Search for the cell housing the specified text and yield its [x, y] center coordinate. 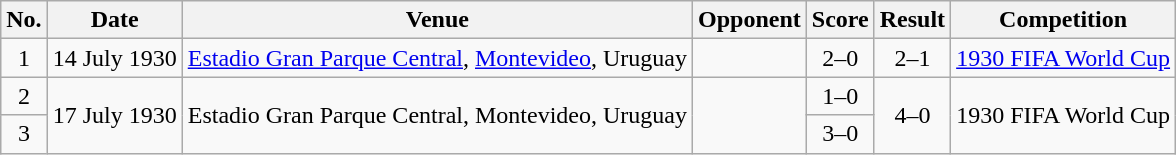
Opponent [750, 20]
Competition [1064, 20]
2–1 [912, 58]
2–0 [840, 58]
1–0 [840, 96]
3 [24, 134]
Venue [437, 20]
4–0 [912, 115]
17 July 1930 [114, 115]
14 July 1930 [114, 58]
Date [114, 20]
No. [24, 20]
1 [24, 58]
Score [840, 20]
2 [24, 96]
Result [912, 20]
3–0 [840, 134]
